Locate the cell with the specified text and output its [x, y] center coordinate. 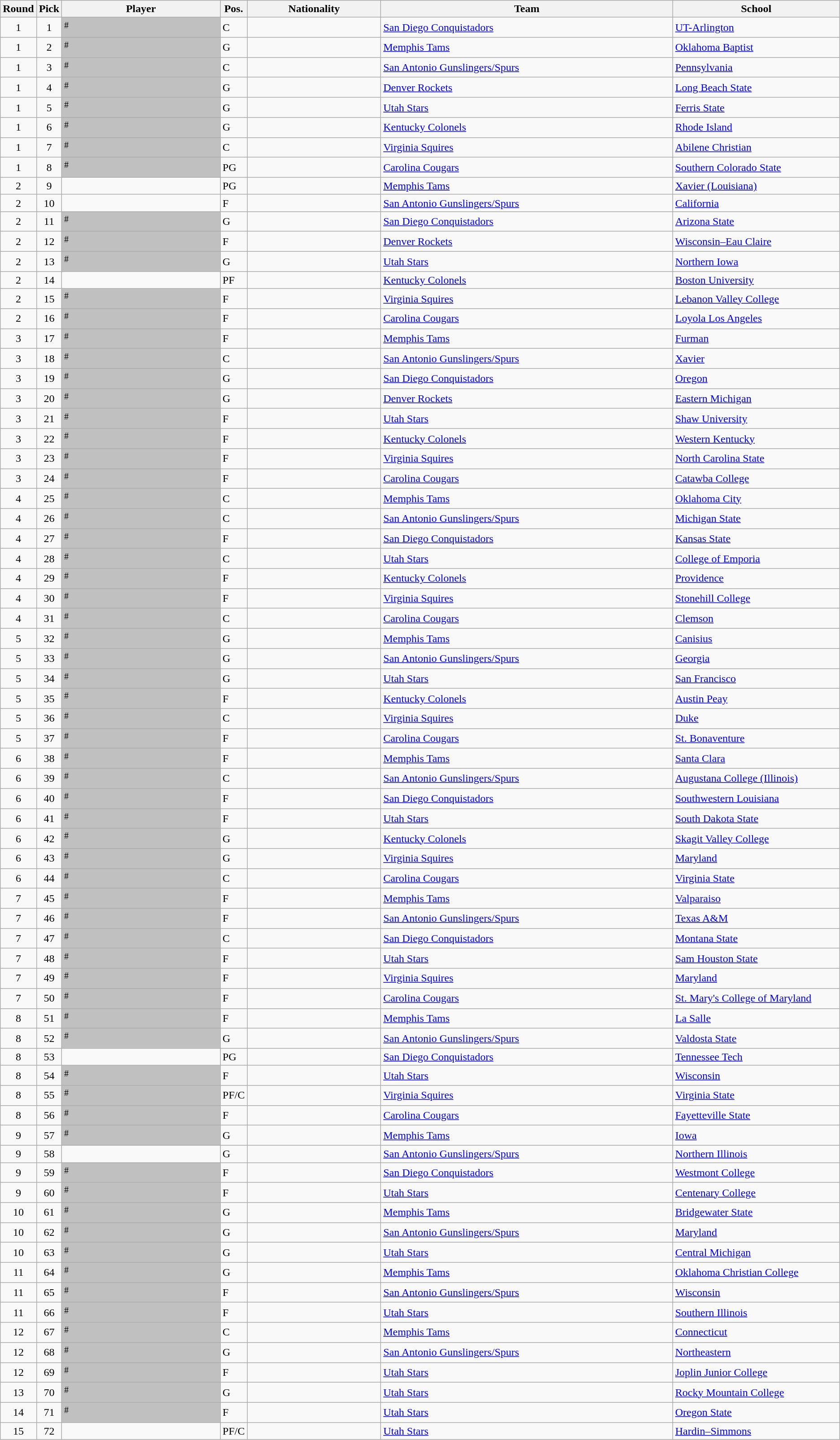
Nationality [314, 9]
Loyola Los Angeles [756, 319]
59 [49, 1173]
Providence [756, 579]
Oklahoma Christian College [756, 1273]
30 [49, 599]
21 [49, 418]
Montana State [756, 939]
66 [49, 1312]
Augustana College (Illinois) [756, 778]
72 [49, 1431]
Joplin Junior College [756, 1372]
50 [49, 999]
24 [49, 478]
53 [49, 1057]
Central Michigan [756, 1253]
41 [49, 818]
48 [49, 959]
61 [49, 1212]
Santa Clara [756, 758]
Oklahoma City [756, 499]
Valparaiso [756, 898]
UT-Arlington [756, 28]
Clemson [756, 618]
Duke [756, 719]
Boston University [756, 280]
58 [49, 1154]
23 [49, 459]
54 [49, 1075]
43 [49, 859]
34 [49, 678]
39 [49, 778]
36 [49, 719]
Southwestern Louisiana [756, 799]
College of Emporia [756, 558]
Eastern Michigan [756, 398]
57 [49, 1135]
16 [49, 319]
70 [49, 1393]
29 [49, 579]
Furman [756, 338]
Fayetteville State [756, 1116]
Player [141, 9]
Georgia [756, 659]
Oregon State [756, 1413]
31 [49, 618]
St. Mary's College of Maryland [756, 999]
62 [49, 1232]
Skagit Valley College [756, 838]
32 [49, 639]
Northern Iowa [756, 261]
17 [49, 338]
56 [49, 1116]
Wisconsin–Eau Claire [756, 241]
51 [49, 1019]
47 [49, 939]
38 [49, 758]
33 [49, 659]
Pick [49, 9]
Team [527, 9]
27 [49, 538]
Kansas State [756, 538]
26 [49, 519]
Abilene Christian [756, 147]
La Salle [756, 1019]
52 [49, 1038]
Oklahoma Baptist [756, 48]
Southern Illinois [756, 1312]
Sam Houston State [756, 959]
Rhode Island [756, 127]
Rocky Mountain College [756, 1393]
28 [49, 558]
Round [18, 9]
Catawba College [756, 478]
69 [49, 1372]
Ferris State [756, 108]
45 [49, 898]
Shaw University [756, 418]
Oregon [756, 379]
Lebanon Valley College [756, 299]
Bridgewater State [756, 1212]
18 [49, 359]
Northeastern [756, 1352]
60 [49, 1193]
Pennsylvania [756, 67]
Xavier (Louisiana) [756, 186]
Long Beach State [756, 87]
Canisius [756, 639]
Centenary College [756, 1193]
Arizona State [756, 222]
65 [49, 1292]
Southern Colorado State [756, 168]
School [756, 9]
40 [49, 799]
Texas A&M [756, 918]
35 [49, 698]
49 [49, 978]
71 [49, 1413]
Iowa [756, 1135]
Michigan State [756, 519]
Western Kentucky [756, 439]
64 [49, 1273]
Connecticut [756, 1333]
Northern Illinois [756, 1154]
St. Bonaventure [756, 739]
37 [49, 739]
46 [49, 918]
20 [49, 398]
67 [49, 1333]
San Francisco [756, 678]
68 [49, 1352]
Hardin–Simmons [756, 1431]
55 [49, 1096]
California [756, 203]
22 [49, 439]
Westmont College [756, 1173]
PF [233, 280]
19 [49, 379]
25 [49, 499]
Tennessee Tech [756, 1057]
42 [49, 838]
Stonehill College [756, 599]
44 [49, 879]
Xavier [756, 359]
63 [49, 1253]
Valdosta State [756, 1038]
North Carolina State [756, 459]
South Dakota State [756, 818]
Pos. [233, 9]
Austin Peay [756, 698]
